From the cell containing the given text, extract its center point as [X, Y] coordinate. 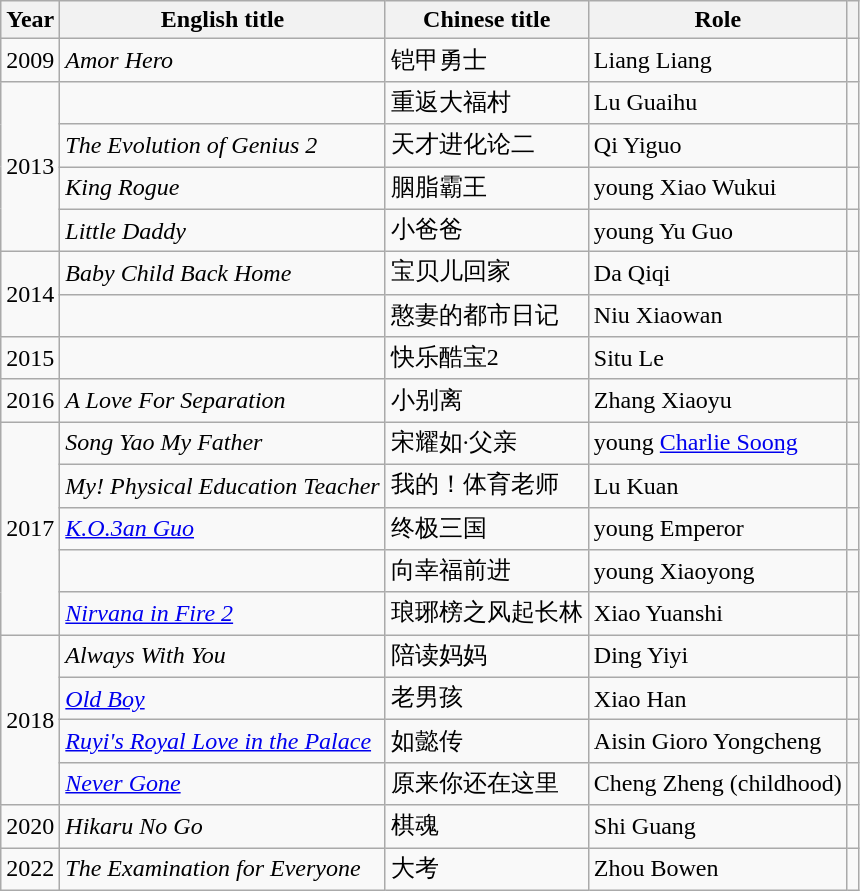
棋魂 [486, 826]
2017 [30, 528]
2022 [30, 870]
young Xiao Wukui [718, 188]
Baby Child Back Home [222, 274]
Little Daddy [222, 230]
Song Yao My Father [222, 444]
2020 [30, 826]
Year [30, 20]
Qi Yiguo [718, 146]
Shi Guang [718, 826]
Ding Yiyi [718, 656]
young Charlie Soong [718, 444]
Amor Hero [222, 60]
2016 [30, 400]
憨妻的都市日记 [486, 316]
铠甲勇士 [486, 60]
Xiao Han [718, 698]
Ruyi's Royal Love in the Palace [222, 742]
young Xiaoyong [718, 572]
Never Gone [222, 784]
2014 [30, 294]
胭脂霸王 [486, 188]
我的！体育老师 [486, 486]
Lu Kuan [718, 486]
Da Qiqi [718, 274]
Old Boy [222, 698]
young Emperor [718, 528]
Liang Liang [718, 60]
Zhang Xiaoyu [718, 400]
2015 [30, 358]
终极三国 [486, 528]
King Rogue [222, 188]
Aisin Gioro Yongcheng [718, 742]
Lu Guaihu [718, 102]
大考 [486, 870]
2018 [30, 720]
快乐酷宝2 [486, 358]
琅琊榜之风起长林 [486, 614]
2013 [30, 166]
My! Physical Education Teacher [222, 486]
重返大福村 [486, 102]
天才进化论二 [486, 146]
Situ Le [718, 358]
向幸福前进 [486, 572]
2009 [30, 60]
Chinese title [486, 20]
young Yu Guo [718, 230]
Xiao Yuanshi [718, 614]
Nirvana in Fire 2 [222, 614]
A Love For Separation [222, 400]
Hikaru No Go [222, 826]
Cheng Zheng (childhood) [718, 784]
Niu Xiaowan [718, 316]
Always With You [222, 656]
The Examination for Everyone [222, 870]
老男孩 [486, 698]
陪读妈妈 [486, 656]
小爸爸 [486, 230]
小别离 [486, 400]
宝贝儿回家 [486, 274]
原来你还在这里 [486, 784]
The Evolution of Genius 2 [222, 146]
Zhou Bowen [718, 870]
K.O.3an Guo [222, 528]
Role [718, 20]
宋耀如·父亲 [486, 444]
English title [222, 20]
如懿传 [486, 742]
